From the cell containing the given text, extract its center point as [x, y] coordinate. 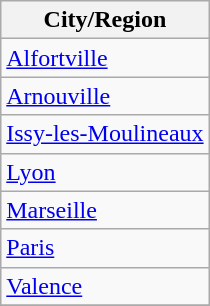
Valence [105, 286]
Paris [105, 248]
Marseille [105, 210]
Lyon [105, 172]
Arnouville [105, 96]
Alfortville [105, 58]
Issy-les-Moulineaux [105, 134]
City/Region [105, 20]
